Capture the cell that displays the provided text and extract its [X, Y] central coordinate. 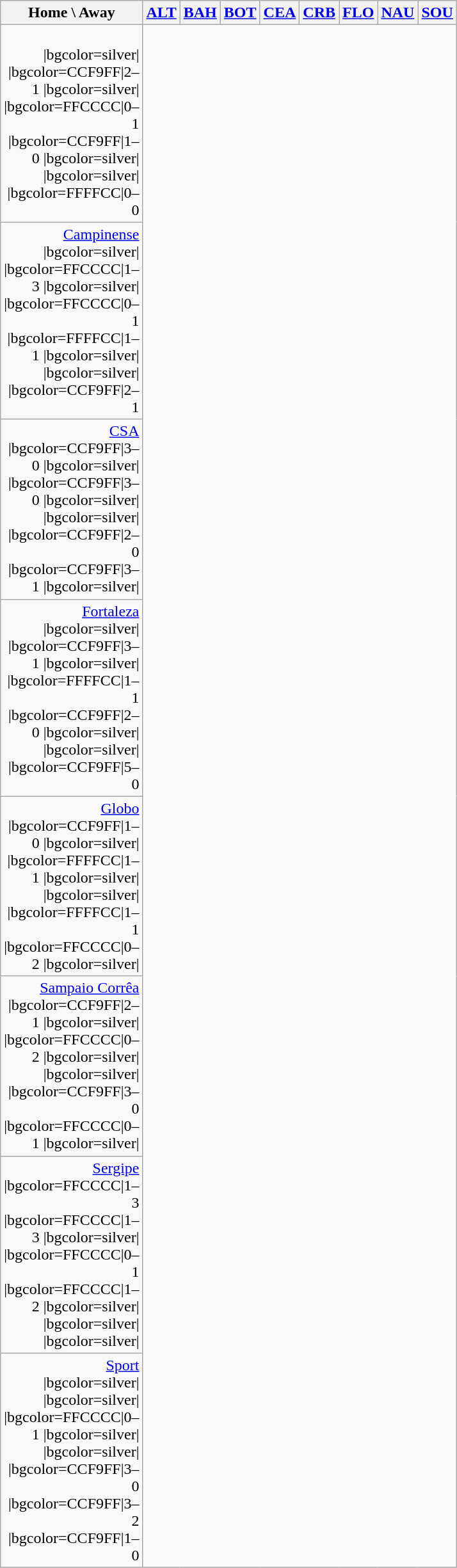
SOU [437, 13]
CRB [319, 13]
BAH [200, 13]
NAU [398, 13]
BOT [240, 13]
ALT [161, 13]
FLO [358, 13]
CEA [280, 13]
Home \ Away [72, 13]
|bgcolor=silver| |bgcolor=CCF9FF|2–1 |bgcolor=silver| |bgcolor=FFCCCC|0–1 |bgcolor=CCF9FF|1–0 |bgcolor=silver| |bgcolor=silver| |bgcolor=FFFFCC|0–0 [72, 124]
